Search for the cell housing the specified text and yield its (x, y) center coordinate. 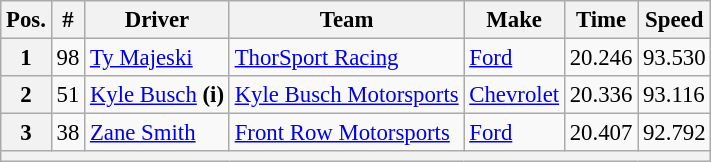
93.116 (674, 95)
20.246 (600, 58)
38 (68, 133)
Kyle Busch (i) (158, 95)
92.792 (674, 133)
3 (26, 133)
Zane Smith (158, 133)
Driver (158, 20)
98 (68, 58)
# (68, 20)
Make (514, 20)
20.336 (600, 95)
51 (68, 95)
Speed (674, 20)
Kyle Busch Motorsports (346, 95)
2 (26, 95)
1 (26, 58)
Team (346, 20)
20.407 (600, 133)
ThorSport Racing (346, 58)
Ty Majeski (158, 58)
93.530 (674, 58)
Pos. (26, 20)
Front Row Motorsports (346, 133)
Time (600, 20)
Chevrolet (514, 95)
